From the cell containing the given text, extract its center point as (x, y) coordinate. 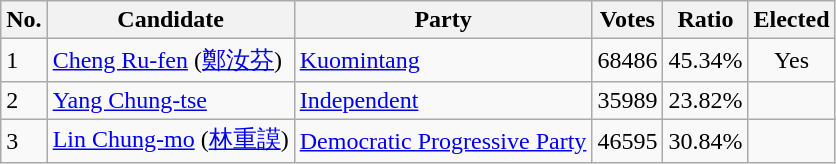
Party (443, 20)
Elected (792, 20)
No. (24, 20)
Lin Chung-mo (林重謨) (170, 140)
30.84% (706, 140)
Yes (792, 60)
2 (24, 100)
Ratio (706, 20)
3 (24, 140)
Independent (443, 100)
Democratic Progressive Party (443, 140)
1 (24, 60)
Votes (628, 20)
23.82% (706, 100)
46595 (628, 140)
45.34% (706, 60)
Candidate (170, 20)
Yang Chung-tse (170, 100)
35989 (628, 100)
68486 (628, 60)
Cheng Ru-fen (鄭汝芬) (170, 60)
Kuomintang (443, 60)
